Return the [X, Y] coordinate for the center point of the cell that contains the specified text.  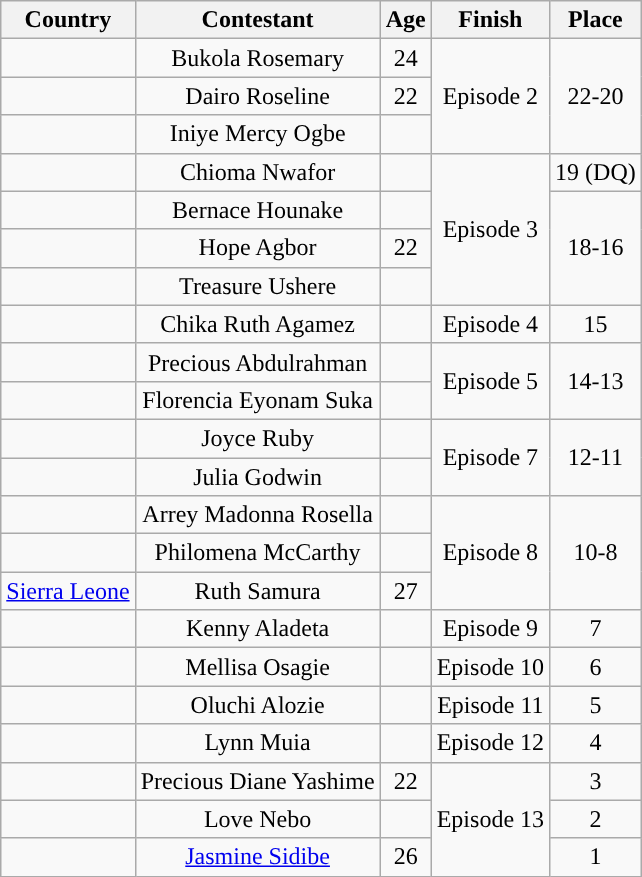
14-13 [596, 381]
7 [596, 629]
26 [406, 857]
15 [596, 324]
Ruth Samura [258, 591]
Mellisa Osagie [258, 667]
Florencia Eyonam Suka [258, 400]
Love Nebo [258, 819]
Chika Ruth Agamez [258, 324]
27 [406, 591]
Episode 13 [490, 819]
Kenny Aladeta [258, 629]
Philomena McCarthy [258, 553]
19 (DQ) [596, 172]
2 [596, 819]
Sierra Leone [68, 591]
Episode 4 [490, 324]
Episode 10 [490, 667]
Jasmine Sidibe [258, 857]
18-16 [596, 248]
6 [596, 667]
Iniye Mercy Ogbe [258, 134]
Episode 11 [490, 705]
Hope Agbor [258, 248]
Episode 8 [490, 553]
Finish [490, 20]
Joyce Ruby [258, 438]
Place [596, 20]
Country [68, 20]
22-20 [596, 96]
12-11 [596, 457]
Dairo Roseline [258, 96]
3 [596, 781]
Oluchi Alozie [258, 705]
Julia Godwin [258, 477]
4 [596, 743]
Episode 2 [490, 96]
5 [596, 705]
Bukola Rosemary [258, 58]
Precious Abdulrahman [258, 362]
10-8 [596, 553]
Episode 9 [490, 629]
Episode 5 [490, 381]
Bernace Hounake [258, 210]
Lynn Muia [258, 743]
Age [406, 20]
Episode 12 [490, 743]
Episode 7 [490, 457]
Episode 3 [490, 229]
1 [596, 857]
Arrey Madonna Rosella [258, 515]
Precious Diane Yashime [258, 781]
Chioma Nwafor [258, 172]
Treasure Ushere [258, 286]
Contestant [258, 20]
24 [406, 58]
